Find where the given text appears and provide that cell's center as (X, Y) coordinate. 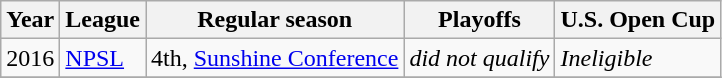
Playoffs (480, 20)
Ineligible (638, 58)
2016 (30, 58)
League (103, 20)
4th, Sunshine Conference (275, 58)
Year (30, 20)
NPSL (103, 58)
U.S. Open Cup (638, 20)
did not qualify (480, 58)
Regular season (275, 20)
